Find where the given text appears and provide that cell's center as (X, Y) coordinate. 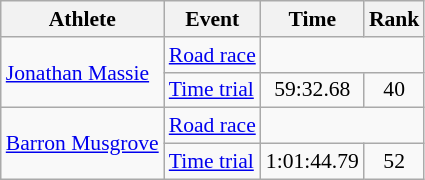
1:01:44.79 (312, 162)
Rank (394, 19)
Barron Musgrove (82, 144)
52 (394, 162)
Time (312, 19)
Athlete (82, 19)
59:32.68 (312, 90)
Jonathan Massie (82, 72)
Event (212, 19)
40 (394, 90)
